Identify which cell holds the provided text, then report its (X, Y) central coordinate. 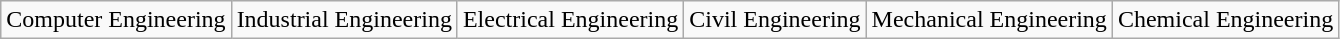
Industrial Engineering (344, 20)
Chemical Engineering (1225, 20)
Mechanical Engineering (989, 20)
Civil Engineering (775, 20)
Computer Engineering (116, 20)
Electrical Engineering (570, 20)
